Provide the [x, y] coordinate of the cell's center where the given text is located.  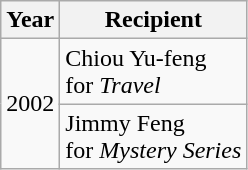
Jimmy Feng for Mystery Series [154, 136]
Chiou Yu-feng for Travel [154, 72]
2002 [30, 104]
Year [30, 20]
Recipient [154, 20]
